Output the [X, Y] coordinate of the center of the cell containing the given text.  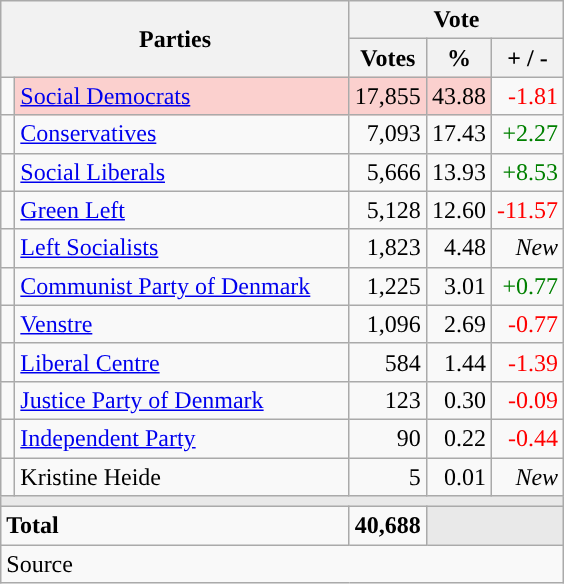
5,128 [388, 210]
4.48 [458, 248]
43.88 [458, 96]
-11.57 [527, 210]
2.69 [458, 324]
Parties [176, 39]
Social Liberals [182, 172]
1,225 [388, 286]
-1.81 [527, 96]
0.30 [458, 400]
% [458, 58]
7,093 [388, 134]
Green Left [182, 210]
Venstre [182, 324]
3.01 [458, 286]
Vote [456, 20]
5,666 [388, 172]
Social Democrats [182, 96]
Justice Party of Denmark [182, 400]
Left Socialists [182, 248]
5 [388, 477]
1.44 [458, 362]
Communist Party of Denmark [182, 286]
Conservatives [182, 134]
Votes [388, 58]
123 [388, 400]
Liberal Centre [182, 362]
+8.53 [527, 172]
Independent Party [182, 438]
Kristine Heide [182, 477]
17.43 [458, 134]
-0.44 [527, 438]
-0.77 [527, 324]
+ / - [527, 58]
Source [282, 564]
+0.77 [527, 286]
1,096 [388, 324]
13.93 [458, 172]
12.60 [458, 210]
40,688 [388, 526]
+2.27 [527, 134]
1,823 [388, 248]
Total [176, 526]
-1.39 [527, 362]
0.01 [458, 477]
17,855 [388, 96]
90 [388, 438]
-0.09 [527, 400]
0.22 [458, 438]
584 [388, 362]
